Find where the given text appears and provide that cell's center as (x, y) coordinate. 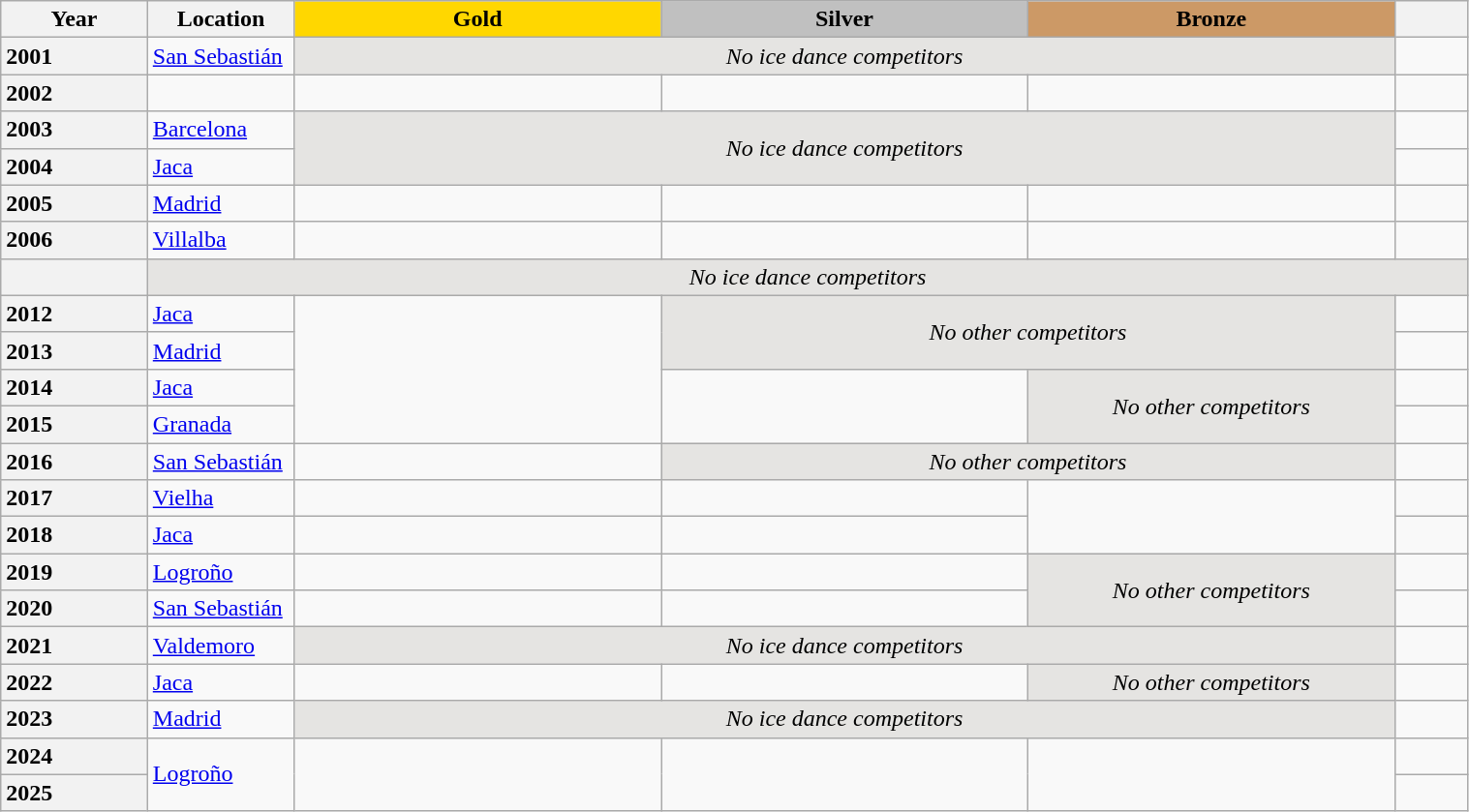
2013 (75, 350)
Year (75, 19)
2014 (75, 387)
Silver (844, 19)
2021 (75, 646)
2023 (75, 719)
Granada (221, 424)
2006 (75, 240)
Barcelona (221, 130)
2016 (75, 462)
2020 (75, 609)
Villalba (221, 240)
Valdemoro (221, 646)
2018 (75, 535)
2022 (75, 682)
2024 (75, 756)
2019 (75, 572)
2004 (75, 166)
Gold (478, 19)
2012 (75, 314)
2003 (75, 130)
Location (221, 19)
Vielha (221, 498)
Bronze (1210, 19)
2017 (75, 498)
2002 (75, 93)
2015 (75, 424)
2001 (75, 56)
2025 (75, 793)
2005 (75, 203)
